Detect which cell encompasses the target text, then output its [x, y] center coordinate. 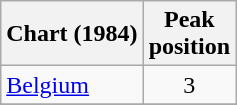
Belgium [72, 85]
Chart (1984) [72, 34]
3 [189, 85]
Peakposition [189, 34]
